Detect which cell encompasses the target text, then output its (X, Y) center coordinate. 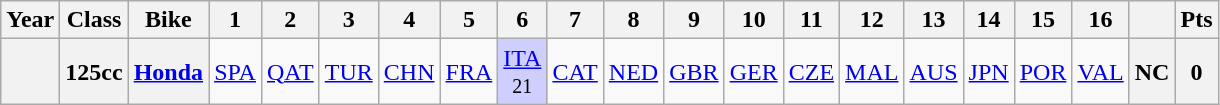
ITA21 (522, 72)
9 (694, 20)
1 (236, 20)
JPN (988, 72)
NC (1152, 72)
CAT (575, 72)
TUR (348, 72)
GBR (694, 72)
Year (30, 20)
SPA (236, 72)
0 (1196, 72)
11 (811, 20)
15 (1043, 20)
NED (633, 72)
4 (409, 20)
3 (348, 20)
12 (872, 20)
VAL (1100, 72)
CHN (409, 72)
QAT (290, 72)
Pts (1196, 20)
POR (1043, 72)
Honda (168, 72)
14 (988, 20)
FRA (469, 72)
10 (754, 20)
CZE (811, 72)
125cc (94, 72)
5 (469, 20)
AUS (934, 72)
Bike (168, 20)
Class (94, 20)
6 (522, 20)
13 (934, 20)
MAL (872, 72)
16 (1100, 20)
2 (290, 20)
7 (575, 20)
GER (754, 72)
8 (633, 20)
